Identify which cell holds the provided text, then report its [X, Y] central coordinate. 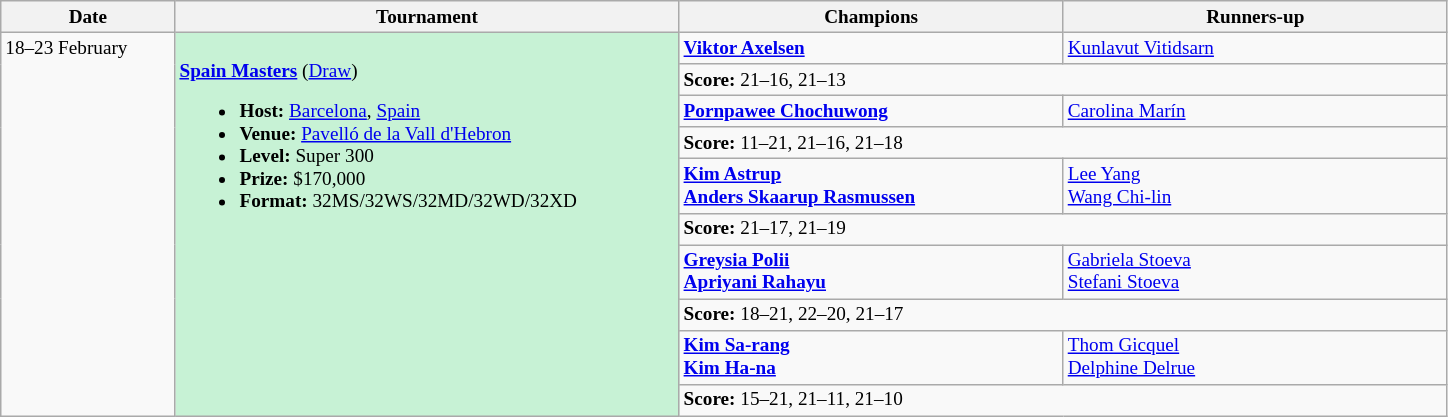
Score: 15–21, 21–11, 21–10 [1063, 400]
Kim Sa-rang Kim Ha-na [871, 357]
Kunlavut Vitidsarn [1255, 48]
Carolina Marín [1255, 111]
Score: 11–21, 21–16, 21–18 [1063, 143]
Score: 21–17, 21–19 [1063, 229]
Pornpawee Chochuwong [871, 111]
18–23 February [88, 224]
Greysia Polii Apriyani Rahayu [871, 272]
Thom Gicquel Delphine Delrue [1255, 357]
Tournament [427, 17]
Viktor Axelsen [871, 48]
Score: 18–21, 22–20, 21–17 [1063, 315]
Runners-up [1255, 17]
Lee Yang Wang Chi-lin [1255, 186]
Date [88, 17]
Gabriela Stoeva Stefani Stoeva [1255, 272]
Spain Masters (Draw)Host: Barcelona, SpainVenue: Pavelló de la Vall d'HebronLevel: Super 300Prize: $170,000Format: 32MS/32WS/32MD/32WD/32XD [427, 224]
Kim Astrup Anders Skaarup Rasmussen [871, 186]
Score: 21–16, 21–13 [1063, 80]
Champions [871, 17]
